For the text-containing cell, return its midpoint in (x, y) coordinate format. 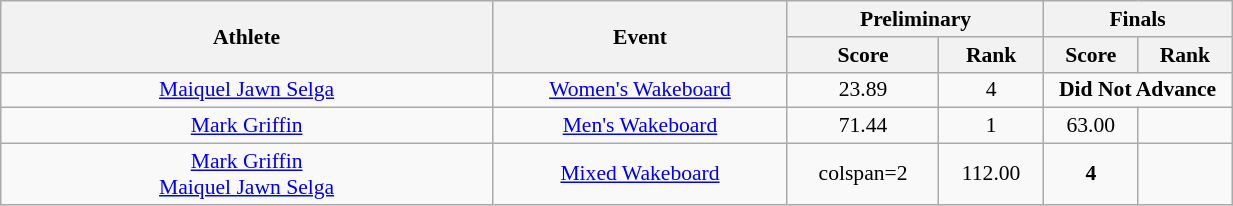
Did Not Advance (1138, 90)
63.00 (1092, 126)
Finals (1138, 19)
Mark GriffinMaiquel Jawn Selga (247, 174)
Maiquel Jawn Selga (247, 90)
Event (640, 36)
1 (992, 126)
Athlete (247, 36)
112.00 (992, 174)
colspan=2 (862, 174)
23.89 (862, 90)
Preliminary (915, 19)
Mixed Wakeboard (640, 174)
Women's Wakeboard (640, 90)
Mark Griffin (247, 126)
Men's Wakeboard (640, 126)
71.44 (862, 126)
